Locate the cell with the specified text and output its [X, Y] center coordinate. 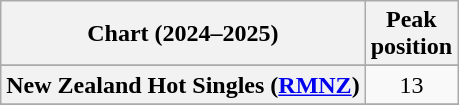
Chart (2024–2025) [183, 34]
Peakposition [411, 34]
New Zealand Hot Singles (RMNZ) [183, 85]
13 [411, 85]
